Detect which cell encompasses the target text, then output its [X, Y] center coordinate. 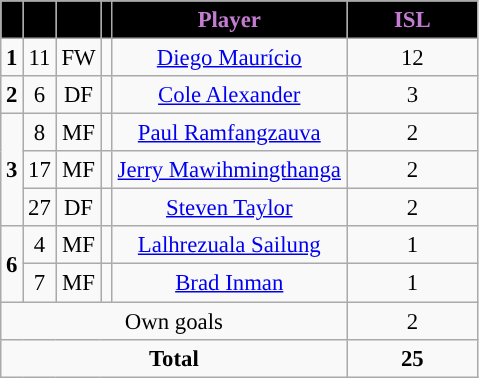
8 [40, 133]
11 [40, 58]
4 [40, 245]
Lalhrezuala Sailung [229, 245]
17 [40, 170]
Cole Alexander [229, 95]
Jerry Mawihmingthanga [229, 170]
Own goals [174, 321]
Diego Maurício [229, 58]
7 [40, 283]
27 [40, 208]
Paul Ramfangzauva [229, 133]
Steven Taylor [229, 208]
12 [412, 58]
FW [78, 58]
Total [174, 358]
25 [412, 358]
Brad Inman [229, 283]
ISL [412, 20]
Player [229, 20]
